Extract the (X, Y) coordinate from the center of the cell holding the provided text.  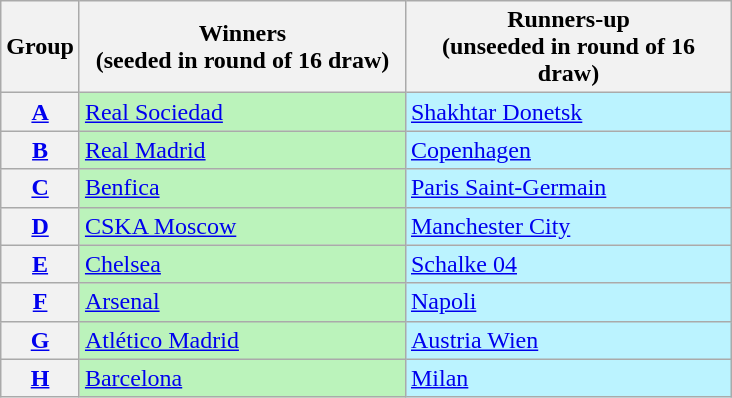
Winners(seeded in round of 16 draw) (242, 47)
D (40, 226)
Benfica (242, 188)
Paris Saint-Germain (568, 188)
G (40, 340)
CSKA Moscow (242, 226)
E (40, 264)
A (40, 112)
Copenhagen (568, 150)
Barcelona (242, 378)
Napoli (568, 302)
H (40, 378)
Real Sociedad (242, 112)
F (40, 302)
Shakhtar Donetsk (568, 112)
Runners-up(unseeded in round of 16 draw) (568, 47)
Milan (568, 378)
Chelsea (242, 264)
Manchester City (568, 226)
Group (40, 47)
Schalke 04 (568, 264)
Atlético Madrid (242, 340)
B (40, 150)
Arsenal (242, 302)
Real Madrid (242, 150)
C (40, 188)
Austria Wien (568, 340)
